Search for the cell housing the specified text and yield its [X, Y] center coordinate. 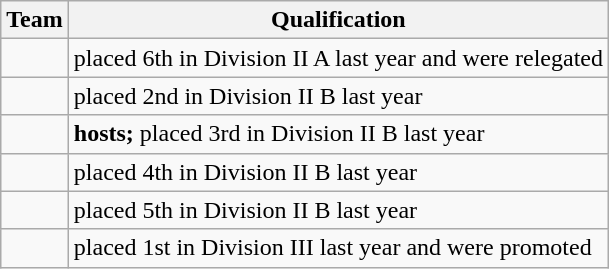
placed 6th in Division II A last year and were relegated [338, 58]
placed 2nd in Division II B last year [338, 96]
Qualification [338, 20]
Team [35, 20]
placed 5th in Division II B last year [338, 210]
placed 4th in Division II B last year [338, 172]
hosts; placed 3rd in Division II B last year [338, 134]
placed 1st in Division III last year and were promoted [338, 248]
